From the cell containing the given text, extract its center point as (x, y) coordinate. 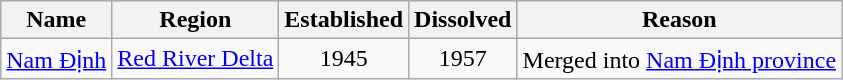
Name (56, 20)
Merged into Nam Định province (680, 59)
Reason (680, 20)
Dissolved (463, 20)
Established (344, 20)
Nam Định (56, 59)
Region (196, 20)
1957 (463, 59)
1945 (344, 59)
Red River Delta (196, 59)
